Determine the [X, Y] coordinate at the center of the cell enclosing the given text.  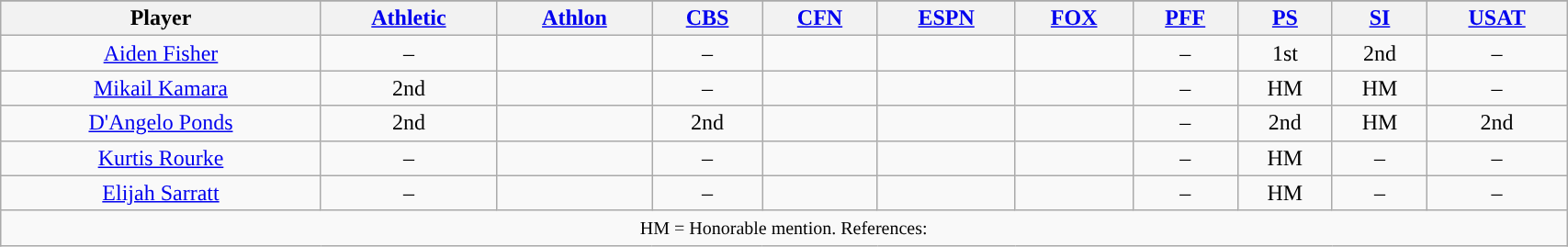
HM = Honorable mention. References: [784, 228]
Athlon [575, 18]
Aiden Fisher [161, 53]
SI [1380, 18]
CFN [819, 18]
FOX [1074, 18]
PFF [1185, 18]
ESPN [946, 18]
USAT [1497, 18]
1st [1284, 53]
D'Angelo Ponds [161, 123]
Kurtis Rourke [161, 158]
CBS [707, 18]
Player [161, 18]
Mikail Kamara [161, 88]
Elijah Sarratt [161, 193]
PS [1284, 18]
Athletic [408, 18]
